Find where the given text appears and provide that cell's center as (x, y) coordinate. 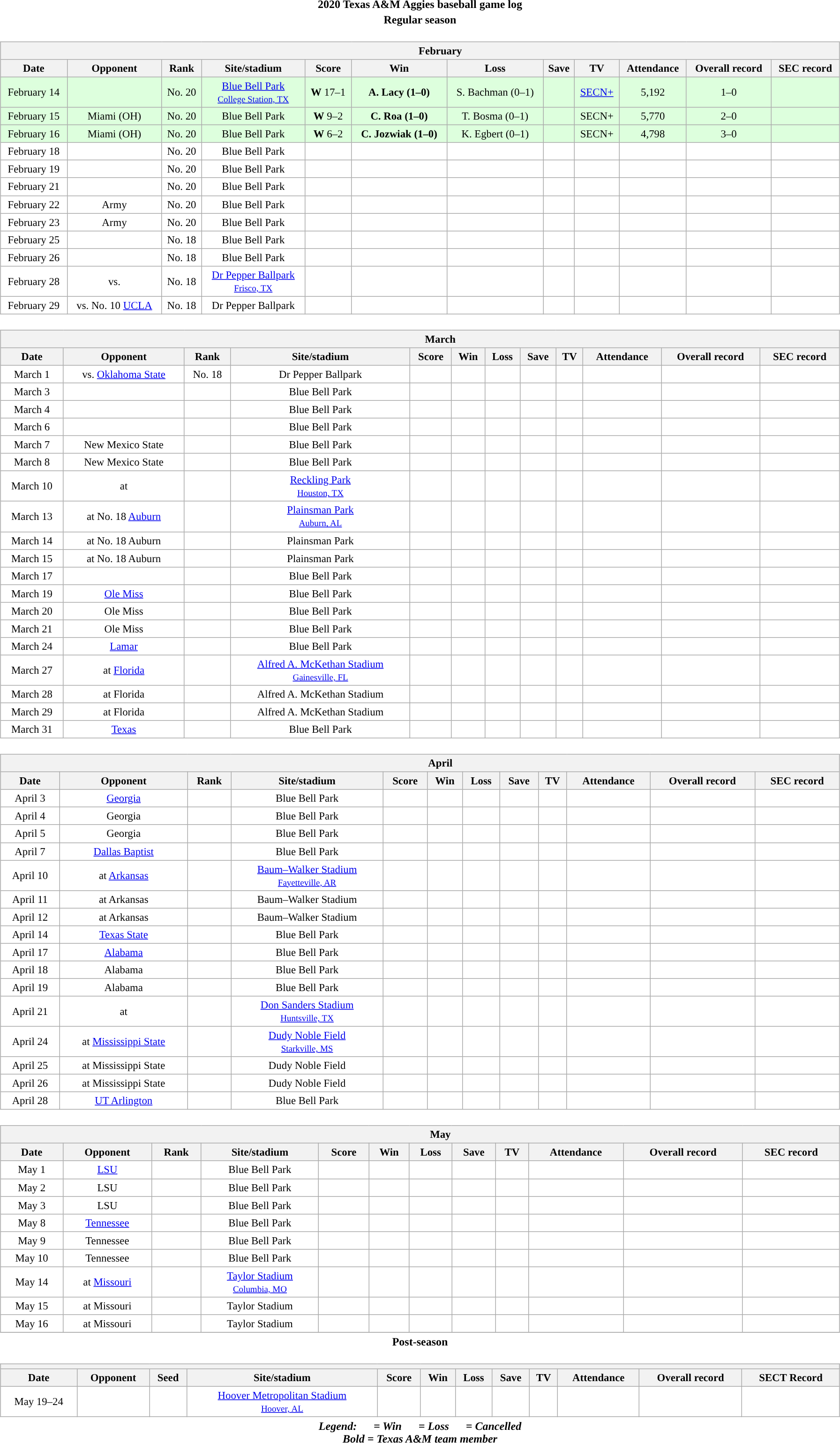
March 10 (32, 487)
March 27 (32, 670)
March 24 (32, 646)
May 3 (32, 1205)
February 18 (34, 151)
February 14 (34, 92)
March 13 (32, 517)
February 23 (34, 222)
Texas (124, 729)
March 3 (32, 392)
February 22 (34, 204)
March 8 (32, 462)
March 28 (32, 694)
March (420, 339)
May 8 (32, 1223)
March 17 (32, 576)
Dr Pepper BallparkFrisco, TX (253, 281)
Alfred A. McKethan StadiumGainesville, FL (321, 670)
April (420, 763)
April 7 (30, 851)
Texas State (124, 934)
February 29 (34, 305)
C. Jozwiak (1–0) (399, 134)
March 15 (32, 558)
2–0 (728, 116)
May 16 (32, 1323)
May (420, 1135)
vs. (114, 281)
April 19 (30, 987)
February 15 (34, 116)
vs. Oklahoma State (124, 374)
February 21 (34, 187)
April 26 (30, 1083)
Don Sanders StadiumHuntsville, TX (307, 1012)
Taylor StadiumColumbia, MO (260, 1282)
February 26 (34, 257)
W 9–2 (328, 116)
UT Arlington (124, 1101)
March 7 (32, 445)
April 28 (30, 1101)
March 14 (32, 541)
Dudy Noble FieldStarkville, MS (307, 1042)
May 15 (32, 1306)
5,192 (652, 92)
W 6–2 (328, 134)
April 5 (30, 834)
3–0 (728, 134)
May 9 (32, 1240)
March 6 (32, 427)
April 17 (30, 952)
April 12 (30, 917)
Seed (168, 1378)
Blue Bell ParkCollege Station, TX (253, 92)
April 18 (30, 970)
May 1 (32, 1170)
May 2 (32, 1187)
SECT Record (791, 1378)
April 4 (30, 816)
Reckling ParkHouston, TX (321, 487)
A. Lacy (1–0) (399, 92)
February (420, 51)
Dallas Baptist (124, 851)
March 4 (32, 409)
April 21 (30, 1012)
May 19–24 (39, 1402)
4,798 (652, 134)
February 25 (34, 240)
W 17–1 (328, 92)
S. Bachman (0–1) (495, 92)
February 16 (34, 134)
March 21 (32, 629)
April 24 (30, 1042)
March 20 (32, 611)
C. Roa (1–0) (399, 116)
April 11 (30, 899)
April 10 (30, 876)
February 19 (34, 169)
March 1 (32, 374)
Baum–Walker StadiumFayetteville, AR (307, 876)
March 19 (32, 594)
March 31 (32, 729)
T. Bosma (0–1) (495, 116)
vs. No. 10 UCLA (114, 305)
Plainsman ParkAuburn, AL (321, 517)
April 3 (30, 798)
April 14 (30, 934)
Hoover Metropolitan StadiumHoover, AL (282, 1402)
April 25 (30, 1066)
K. Egbert (0–1) (495, 134)
February 28 (34, 281)
5,770 (652, 116)
Lamar (124, 646)
May 14 (32, 1282)
1–0 (728, 92)
May 10 (32, 1258)
March 29 (32, 712)
